Output the (x, y) coordinate of the center of the cell containing the given text.  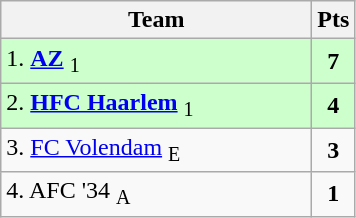
4 (334, 105)
7 (334, 61)
4. AFC '34 A (156, 194)
3. FC Volendam E (156, 150)
Team (156, 20)
2. HFC Haarlem 1 (156, 105)
3 (334, 150)
1 (334, 194)
Pts (334, 20)
1. AZ 1 (156, 61)
